From the cell containing the given text, extract its center point as [x, y] coordinate. 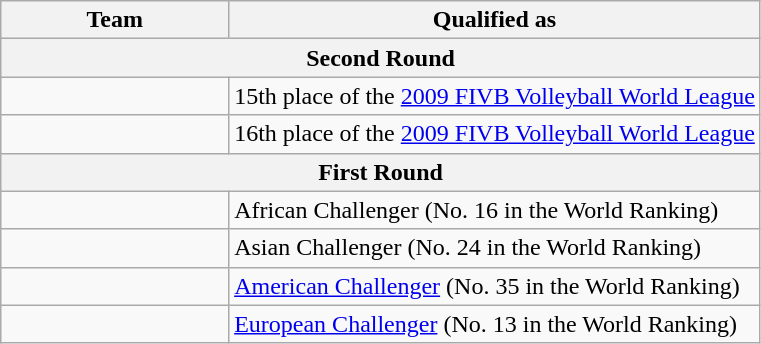
15th place of the 2009 FIVB Volleyball World League [495, 96]
16th place of the 2009 FIVB Volleyball World League [495, 134]
Second Round [381, 58]
First Round [381, 172]
American Challenger (No. 35 in the World Ranking) [495, 286]
European Challenger (No. 13 in the World Ranking) [495, 324]
Asian Challenger (No. 24 in the World Ranking) [495, 248]
African Challenger (No. 16 in the World Ranking) [495, 210]
Team [115, 20]
Qualified as [495, 20]
